Output the (X, Y) coordinate of the center of the cell containing the given text.  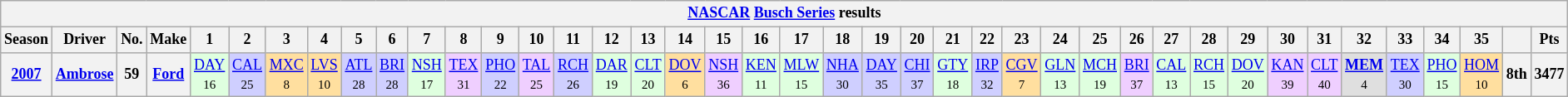
22 (987, 40)
NHA30 (842, 75)
CLT20 (648, 75)
2007 (27, 75)
CHI37 (917, 75)
4 (325, 40)
HOM10 (1481, 75)
MLW15 (801, 75)
18 (842, 40)
11 (573, 40)
5 (359, 40)
ATL28 (359, 75)
20 (917, 40)
15 (724, 40)
14 (685, 40)
RCH26 (573, 75)
30 (1288, 40)
Pts (1550, 40)
DAY35 (881, 75)
TEX30 (1405, 75)
PHO15 (1441, 75)
PHO22 (501, 75)
GLN13 (1060, 75)
32 (1365, 40)
DAR19 (611, 75)
No. (131, 40)
BRI37 (1137, 75)
3477 (1550, 75)
34 (1441, 40)
KEN11 (761, 75)
16 (761, 40)
CAL25 (248, 75)
Season (27, 40)
MXC8 (286, 75)
27 (1172, 40)
8th (1516, 75)
1 (210, 40)
26 (1137, 40)
33 (1405, 40)
TAL25 (536, 75)
21 (953, 40)
NASCAR Busch Series results (784, 13)
NSH17 (426, 75)
6 (393, 40)
24 (1060, 40)
BRI28 (393, 75)
19 (881, 40)
23 (1022, 40)
3 (286, 40)
GTY18 (953, 75)
KAN39 (1288, 75)
10 (536, 40)
2 (248, 40)
13 (648, 40)
DOV6 (685, 75)
17 (801, 40)
IRP32 (987, 75)
DOV20 (1248, 75)
CLT40 (1325, 75)
8 (464, 40)
DAY16 (210, 75)
MEM4 (1365, 75)
Driver (84, 40)
TEX31 (464, 75)
Ambrose (84, 75)
9 (501, 40)
25 (1100, 40)
NSH36 (724, 75)
LVS10 (325, 75)
12 (611, 40)
CAL13 (1172, 75)
CGV7 (1022, 75)
28 (1209, 40)
29 (1248, 40)
Make (168, 40)
MCH19 (1100, 75)
35 (1481, 40)
RCH15 (1209, 75)
7 (426, 40)
59 (131, 75)
31 (1325, 40)
Ford (168, 75)
